Identify which cell holds the provided text, then report its [x, y] central coordinate. 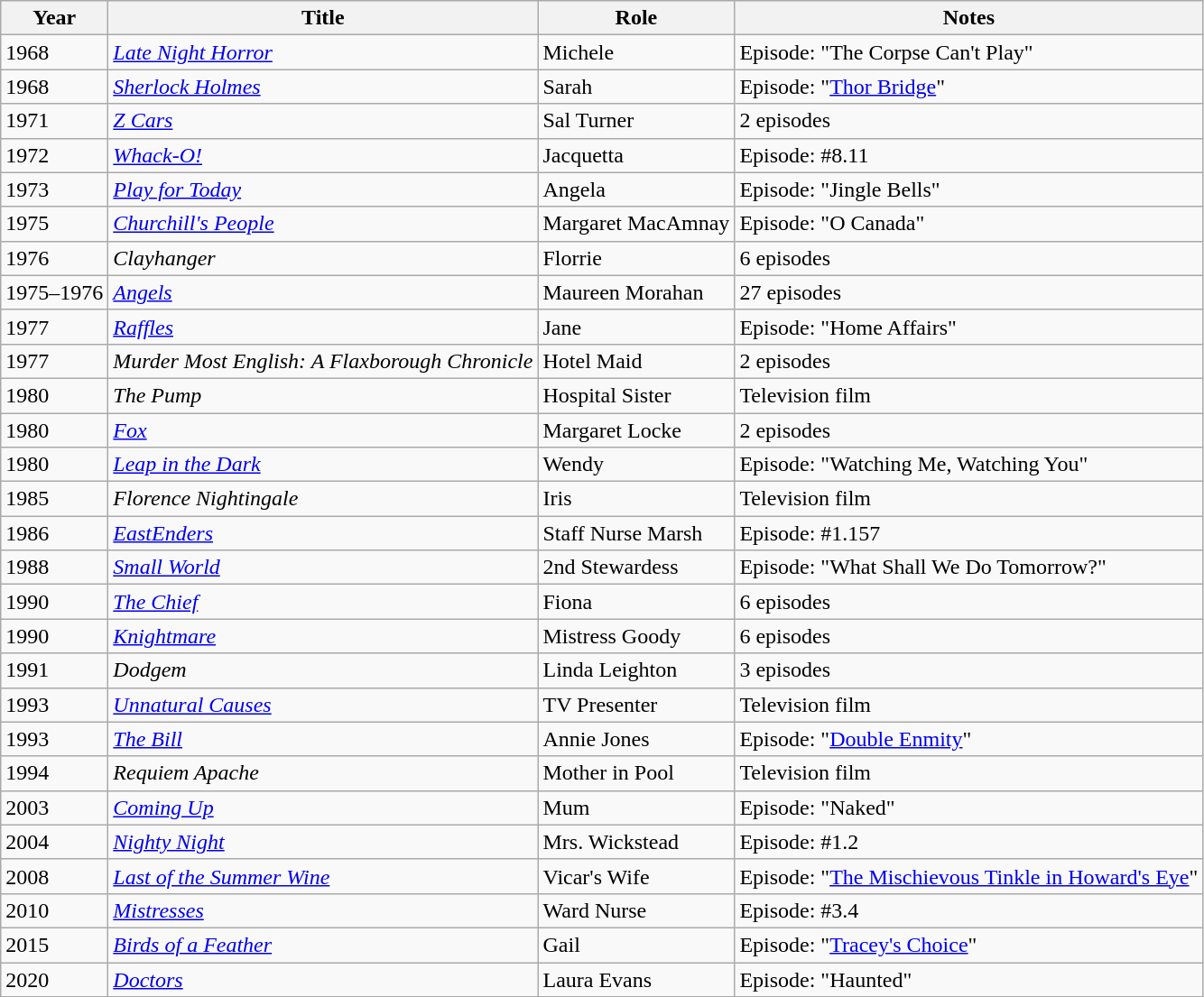
Late Night Horror [323, 52]
Annie Jones [636, 739]
Clayhanger [323, 258]
Leap in the Dark [323, 465]
Knightmare [323, 636]
Whack-O! [323, 155]
Birds of a Feather [323, 945]
2015 [54, 945]
Ward Nurse [636, 910]
TV Presenter [636, 705]
Episode: "Tracey's Choice" [969, 945]
Episode: #1.157 [969, 533]
Doctors [323, 979]
Angels [323, 292]
Fox [323, 430]
Episode: "Watching Me, Watching You" [969, 465]
Episode: #3.4 [969, 910]
Hotel Maid [636, 361]
The Bill [323, 739]
Episode: "Haunted" [969, 979]
Mrs. Wickstead [636, 842]
1976 [54, 258]
Play for Today [323, 189]
2nd Stewardess [636, 568]
Mistress Goody [636, 636]
2003 [54, 808]
Jane [636, 327]
Fiona [636, 602]
27 episodes [969, 292]
1971 [54, 121]
Episode: "Thor Bridge" [969, 87]
Raffles [323, 327]
Murder Most English: A Flaxborough Chronicle [323, 361]
2004 [54, 842]
1991 [54, 670]
Episode: #1.2 [969, 842]
Maureen Morahan [636, 292]
The Pump [323, 395]
Episode: "O Canada" [969, 224]
Gail [636, 945]
Wendy [636, 465]
Episode: "Home Affairs" [969, 327]
Sarah [636, 87]
Unnatural Causes [323, 705]
Angela [636, 189]
Florence Nightingale [323, 499]
Nighty Night [323, 842]
Margaret MacAmnay [636, 224]
Mum [636, 808]
Episode: "What Shall We Do Tomorrow?" [969, 568]
2010 [54, 910]
Episode: "Jingle Bells" [969, 189]
Title [323, 18]
2020 [54, 979]
Role [636, 18]
Requiem Apache [323, 773]
Episode: #8.11 [969, 155]
Notes [969, 18]
1973 [54, 189]
1994 [54, 773]
Florrie [636, 258]
Mother in Pool [636, 773]
Sherlock Holmes [323, 87]
Vicar's Wife [636, 876]
3 episodes [969, 670]
Mistresses [323, 910]
Linda Leighton [636, 670]
Churchill's People [323, 224]
2008 [54, 876]
Last of the Summer Wine [323, 876]
1975 [54, 224]
Small World [323, 568]
EastEnders [323, 533]
Margaret Locke [636, 430]
Year [54, 18]
Episode: "Double Enmity" [969, 739]
1986 [54, 533]
Jacquetta [636, 155]
Iris [636, 499]
1988 [54, 568]
Laura Evans [636, 979]
Staff Nurse Marsh [636, 533]
1975–1976 [54, 292]
Michele [636, 52]
Sal Turner [636, 121]
Dodgem [323, 670]
Episode: "The Corpse Can't Play" [969, 52]
Hospital Sister [636, 395]
1985 [54, 499]
Episode: "Naked" [969, 808]
The Chief [323, 602]
1972 [54, 155]
Episode: "The Mischievous Tinkle in Howard's Eye" [969, 876]
Z Cars [323, 121]
Coming Up [323, 808]
